For the text-containing cell, return its midpoint in (x, y) coordinate format. 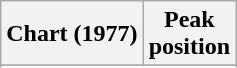
Peak position (189, 34)
Chart (1977) (72, 34)
